Search for the cell housing the specified text and yield its (X, Y) center coordinate. 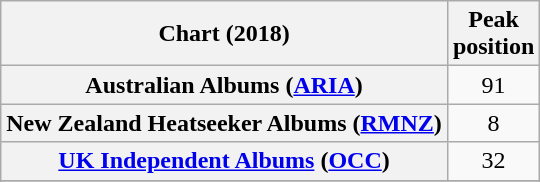
91 (493, 85)
Peakposition (493, 34)
32 (493, 161)
8 (493, 123)
New Zealand Heatseeker Albums (RMNZ) (224, 123)
UK Independent Albums (OCC) (224, 161)
Chart (2018) (224, 34)
Australian Albums (ARIA) (224, 85)
